Return [X, Y] of the center of cell containing provided text 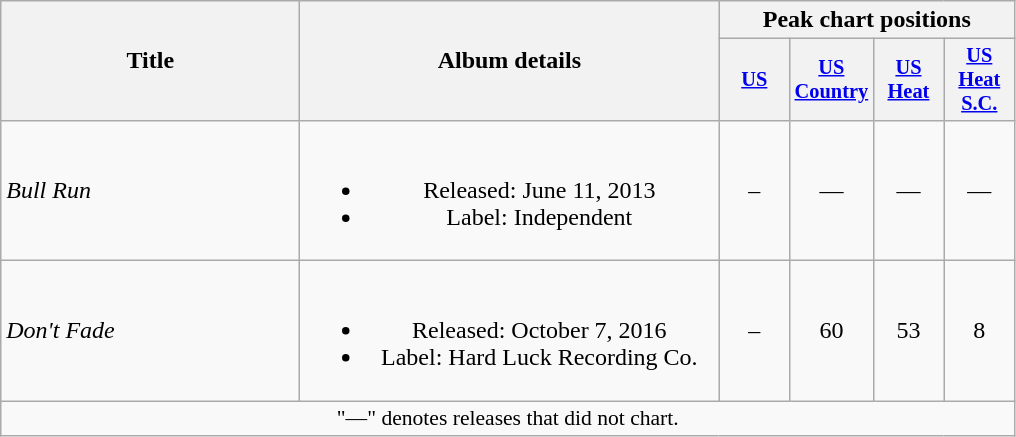
USHeat [908, 80]
USHeat S.C. [980, 80]
Bull Run [150, 190]
8 [980, 331]
Album details [510, 61]
Title [150, 61]
USCountry [832, 80]
53 [908, 331]
US [754, 80]
Released: October 7, 2016Label: Hard Luck Recording Co. [510, 331]
60 [832, 331]
Don't Fade [150, 331]
Peak chart positions [867, 20]
"—" denotes releases that did not chart. [508, 419]
Released: June 11, 2013Label: Independent [510, 190]
